Find where the given text appears and provide that cell's center as (X, Y) coordinate. 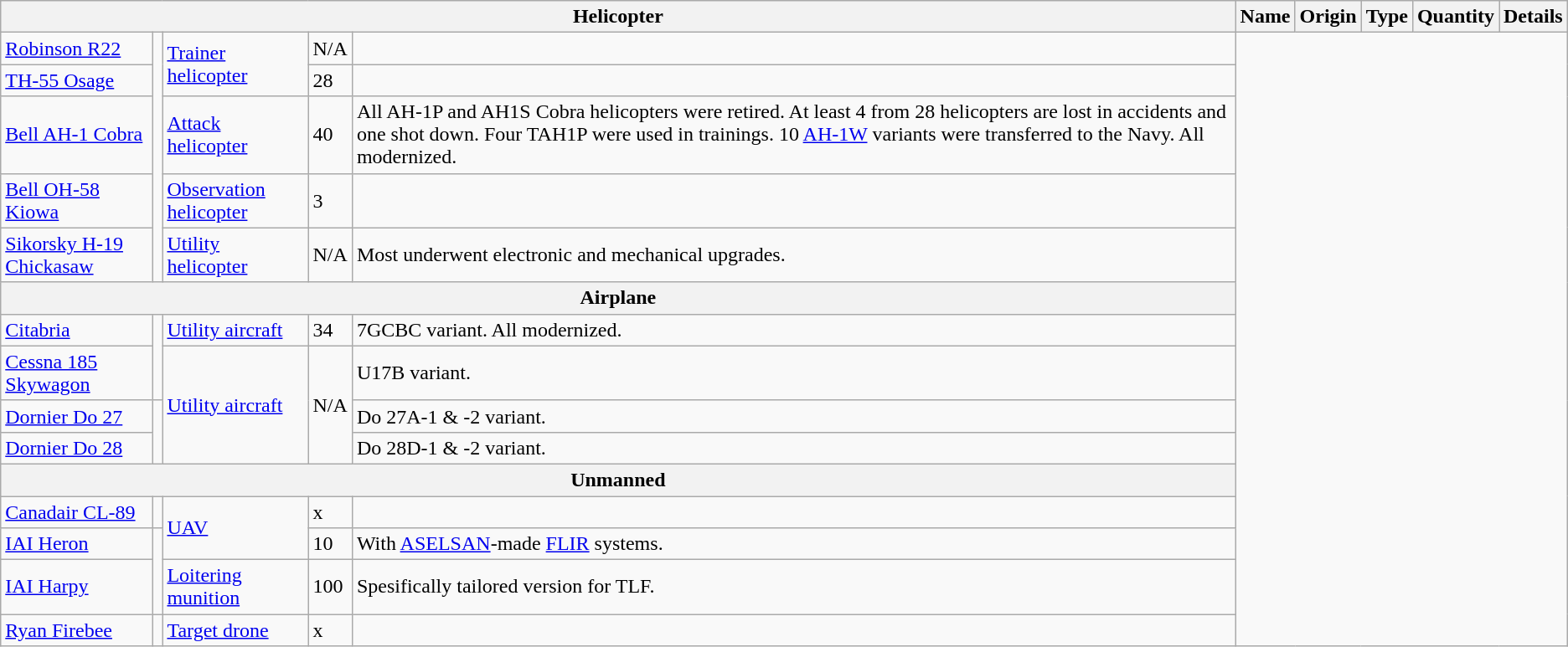
Most underwent electronic and mechanical upgrades. (794, 254)
Bell OH-58 Kiowa (77, 201)
Observation helicopter (235, 201)
Do 28D-1 & -2 variant. (794, 448)
34 (330, 330)
100 (330, 588)
Attack helicopter (235, 135)
IAI Harpy (77, 588)
3 (330, 201)
Ryan Firebee (77, 630)
With ASELSAN-made FLIR systems. (794, 544)
Details (1534, 17)
Robinson R22 (77, 49)
Quantity (1456, 17)
Type (1387, 17)
UAV (235, 527)
Cessna 185 Skywagon (77, 373)
10 (330, 544)
Helicopter (618, 17)
Utility helicopter (235, 254)
TH-55 Osage (77, 80)
Bell AH-1 Cobra (77, 135)
Dornier Do 28 (77, 448)
Dornier Do 27 (77, 416)
28 (330, 80)
Citabria (77, 330)
Canadair CL-89 (77, 511)
U17B variant. (794, 373)
IAI Heron (77, 544)
Unmanned (618, 480)
Do 27A-1 & -2 variant. (794, 416)
Spesifically tailored version for TLF. (794, 588)
Loitering munition (235, 588)
40 (330, 135)
Target drone (235, 630)
Airplane (618, 298)
Origin (1328, 17)
Sikorsky H-19 Chickasaw (77, 254)
Trainer helicopter (235, 64)
Name (1265, 17)
7GCBC variant. All modernized. (794, 330)
